Extract the (X, Y) coordinate from the center of the cell holding the provided text.  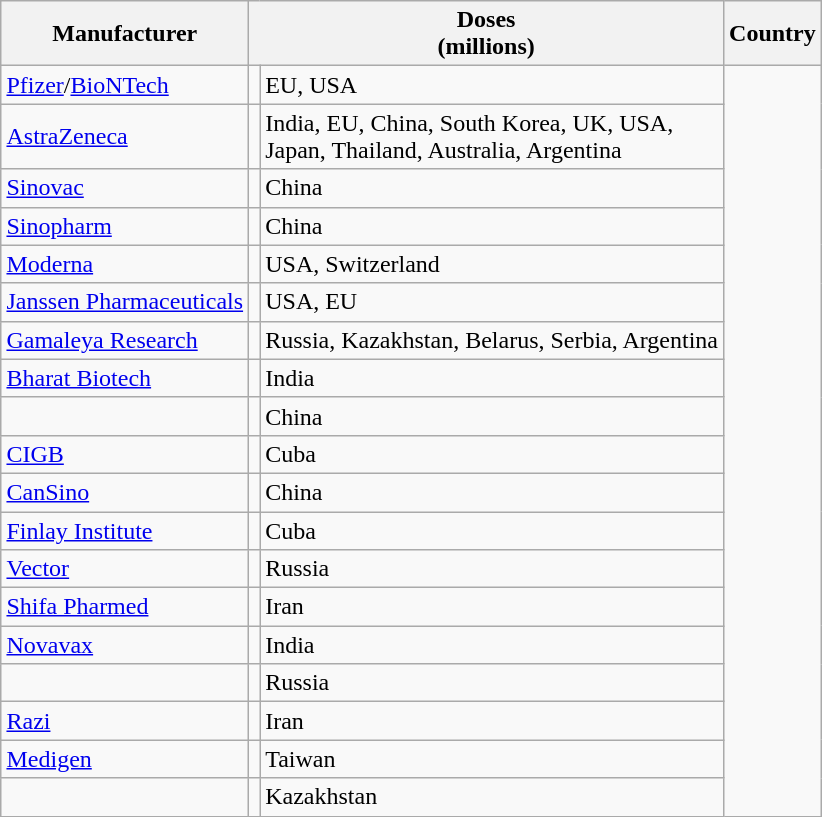
AstraZeneca (125, 136)
Taiwan (492, 759)
Manufacturer (125, 34)
USA, Switzerland (492, 264)
Vector (125, 569)
Medigen (125, 759)
Pfizer/BioNTech (125, 85)
Novavax (125, 645)
Doses(millions) (486, 34)
Moderna (125, 264)
Russia, Kazakhstan, Belarus, Serbia, Argentina (492, 340)
Janssen Pharmaceuticals (125, 302)
Bharat Biotech (125, 378)
Finlay Institute (125, 531)
India, EU, China, South Korea, UK, USA,Japan, Thailand, Australia, Argentina (492, 136)
Sinovac (125, 188)
Razi (125, 721)
CIGB (125, 454)
CanSino (125, 492)
Kazakhstan (492, 797)
Sinopharm (125, 226)
EU, USA (492, 85)
Shifa Pharmed (125, 607)
Country (773, 34)
USA, EU (492, 302)
Gamaleya Research (125, 340)
